Return the (X, Y) coordinate for the center point of the cell that contains the specified text.  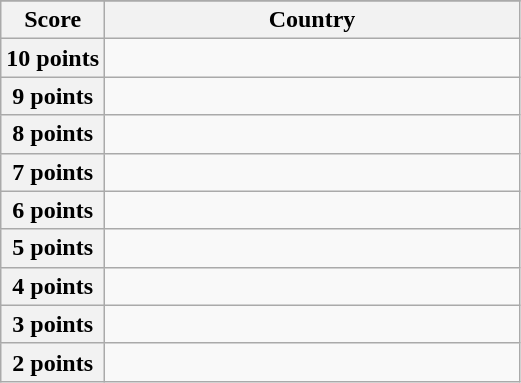
3 points (53, 324)
10 points (53, 58)
4 points (53, 286)
8 points (53, 134)
5 points (53, 248)
Score (53, 20)
7 points (53, 172)
2 points (53, 362)
9 points (53, 96)
6 points (53, 210)
Country (312, 20)
